Pinpoint the cell where the given text exists, returning its [X, Y] midpoint coordinate. 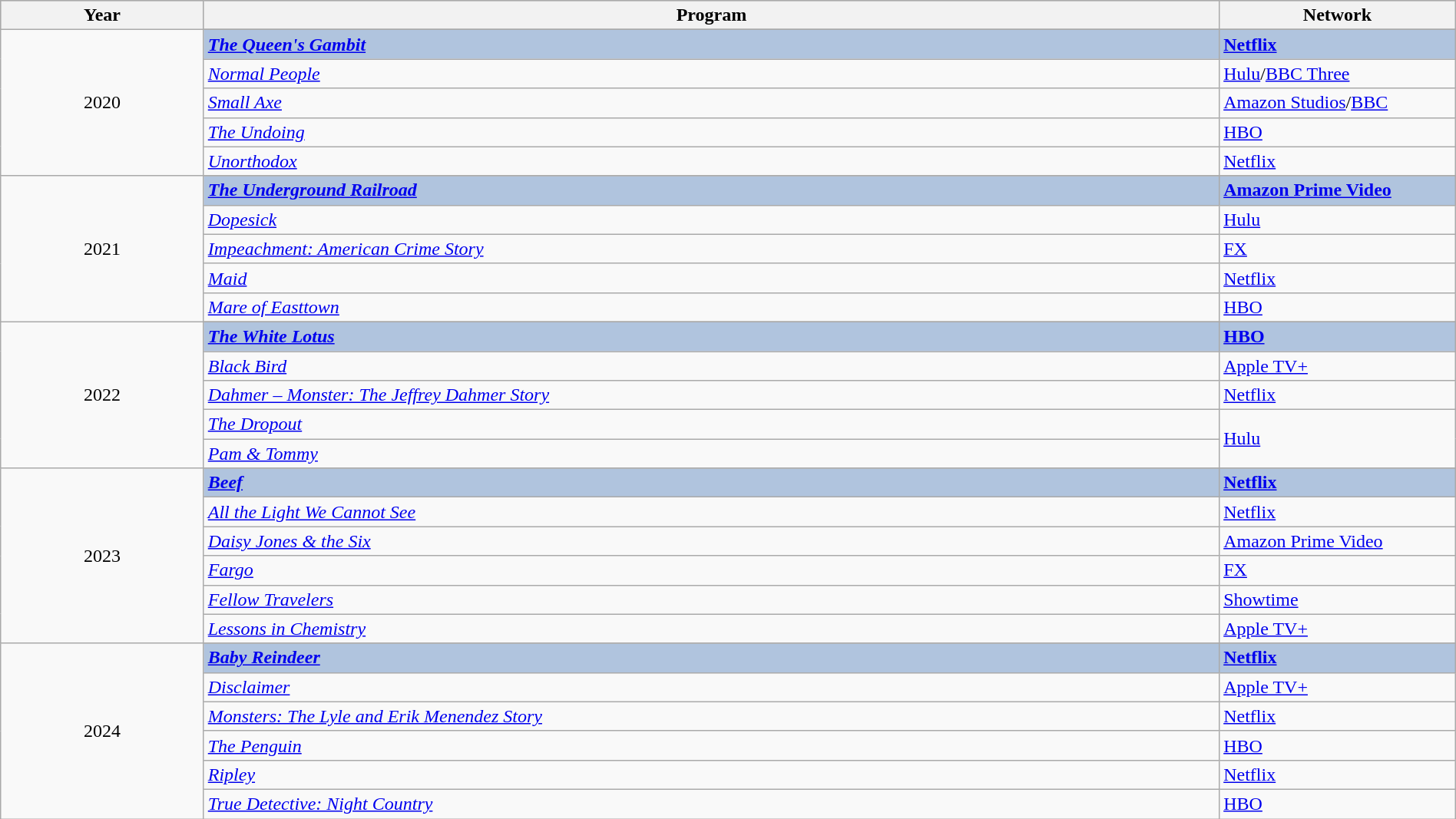
2020 [102, 103]
The Queen's Gambit [711, 45]
Unorthodox [711, 161]
Beef [711, 483]
Amazon Studios/BBC [1338, 103]
Program [711, 15]
True Detective: Night Country [711, 804]
Fellow Travelers [711, 599]
2022 [102, 395]
Mare of Easttown [711, 307]
Black Bird [711, 366]
The Penguin [711, 745]
2021 [102, 249]
Small Axe [711, 103]
Showtime [1338, 599]
Maid [711, 278]
Network [1338, 15]
Dopesick [711, 220]
Ripley [711, 774]
Hulu/BBC Three [1338, 74]
2023 [102, 556]
Fargo [711, 570]
The White Lotus [711, 336]
Baby Reindeer [711, 658]
Dahmer – Monster: The Jeffrey Dahmer Story [711, 395]
Year [102, 15]
The Undoing [711, 132]
Lessons in Chemistry [711, 629]
The Dropout [711, 424]
Monsters: The Lyle and Erik Menendez Story [711, 716]
Pam & Tommy [711, 454]
All the Light We Cannot See [711, 512]
Daisy Jones & the Six [711, 541]
2024 [102, 731]
Normal People [711, 74]
Impeachment: American Crime Story [711, 249]
The Underground Railroad [711, 190]
Disclaimer [711, 687]
